Search for the cell housing the specified text and yield its [x, y] center coordinate. 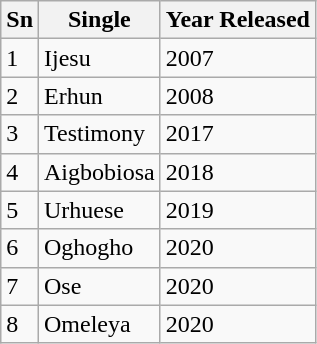
7 [20, 286]
2008 [238, 96]
Oghogho [100, 248]
Ose [100, 286]
Year Released [238, 20]
2019 [238, 210]
2007 [238, 58]
Aigbobiosa [100, 172]
6 [20, 248]
Single [100, 20]
2017 [238, 134]
5 [20, 210]
2 [20, 96]
Erhun [100, 96]
Ijesu [100, 58]
8 [20, 324]
Testimony [100, 134]
4 [20, 172]
Omeleya [100, 324]
Sn [20, 20]
Urhuese [100, 210]
3 [20, 134]
2018 [238, 172]
1 [20, 58]
